Capture the cell that displays the provided text and extract its [x, y] central coordinate. 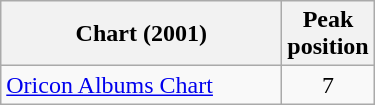
Peakposition [328, 34]
7 [328, 85]
Chart (2001) [142, 34]
Oricon Albums Chart [142, 85]
